Detect which cell encompasses the target text, then output its (X, Y) center coordinate. 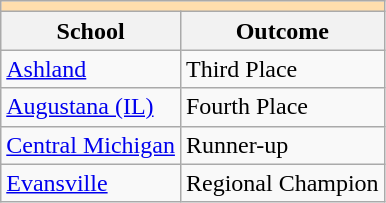
Evansville (91, 183)
Central Michigan (91, 145)
School (91, 31)
Ashland (91, 69)
Third Place (282, 69)
Outcome (282, 31)
Runner-up (282, 145)
Fourth Place (282, 107)
Augustana (IL) (91, 107)
Regional Champion (282, 183)
